Extract the [x, y] coordinate from the center of the cell holding the provided text.  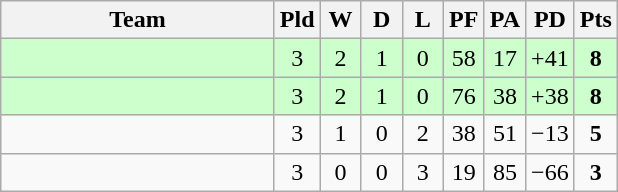
PF [464, 20]
51 [504, 134]
PA [504, 20]
85 [504, 172]
+38 [550, 96]
5 [596, 134]
W [340, 20]
58 [464, 58]
PD [550, 20]
Team [138, 20]
−66 [550, 172]
Pld [297, 20]
+41 [550, 58]
19 [464, 172]
L [422, 20]
17 [504, 58]
76 [464, 96]
Pts [596, 20]
−13 [550, 134]
D [382, 20]
